Extract the (X, Y) coordinate from the center of the cell holding the provided text.  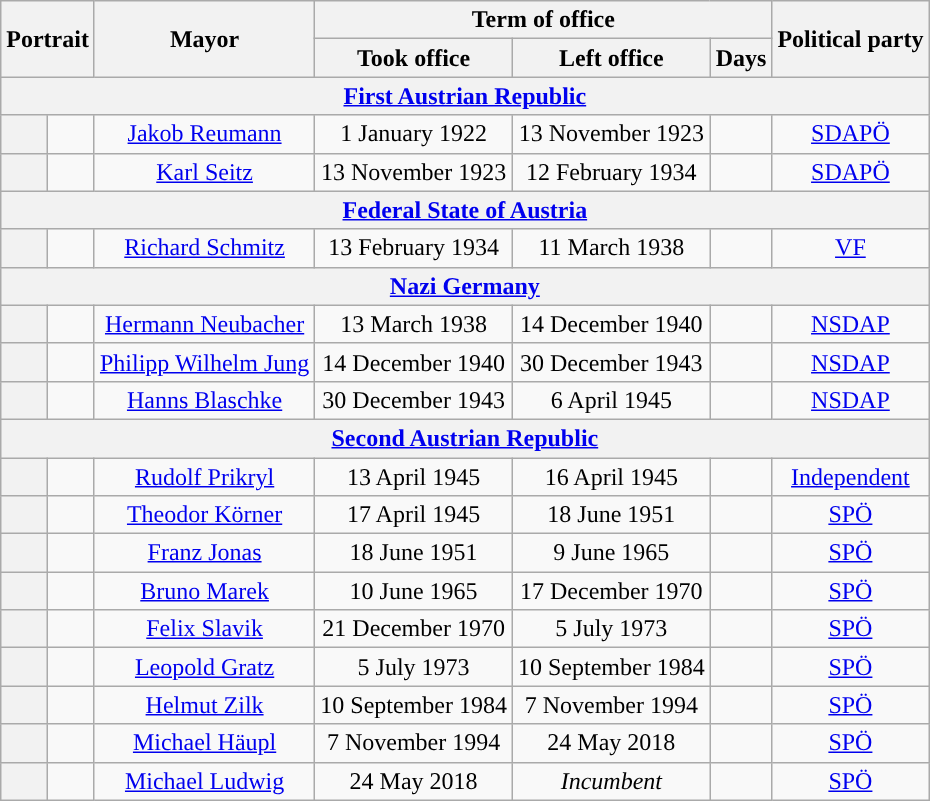
Mayor (204, 39)
11 March 1938 (611, 248)
12 February 1934 (611, 172)
6 April 1945 (611, 400)
Second Austrian Republic (465, 438)
First Austrian Republic (465, 96)
9 June 1965 (611, 553)
Michael Ludwig (204, 781)
Federal State of Austria (465, 210)
16 April 1945 (611, 477)
Took office (414, 58)
Incumbent (611, 781)
13 February 1934 (414, 248)
Bruno Marek (204, 591)
Karl Seitz (204, 172)
Theodor Körner (204, 515)
Philipp Wilhelm Jung (204, 362)
13 April 1945 (414, 477)
Left office (611, 58)
Term of office (544, 20)
13 March 1938 (414, 324)
Felix Slavik (204, 629)
Portrait (48, 39)
Franz Jonas (204, 553)
21 December 1970 (414, 629)
Nazi Germany (465, 286)
1 January 1922 (414, 134)
Jakob Reumann (204, 134)
Days (741, 58)
Leopold Gratz (204, 667)
17 April 1945 (414, 515)
Hermann Neubacher (204, 324)
Rudolf Prikryl (204, 477)
Helmut Zilk (204, 705)
17 December 1970 (611, 591)
Hanns Blaschke (204, 400)
VF (850, 248)
10 June 1965 (414, 591)
Political party (850, 39)
Richard Schmitz (204, 248)
Michael Häupl (204, 743)
Independent (850, 477)
